Capture the cell that displays the provided text and extract its [x, y] central coordinate. 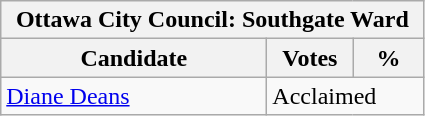
% [388, 58]
Ottawa City Council: Southgate Ward [212, 20]
Acclaimed [346, 96]
Diane Deans [134, 96]
Votes [310, 58]
Candidate [134, 58]
